Locate the cell with the specified text and output its (X, Y) center coordinate. 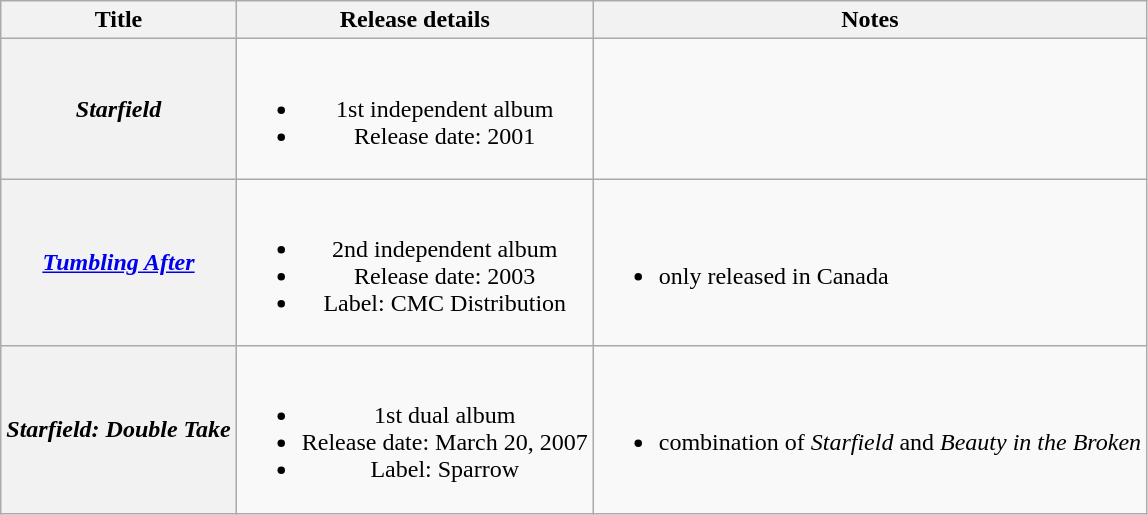
Release details (414, 20)
Starfield: Double Take (119, 430)
2nd independent albumRelease date: 2003Label: CMC Distribution (414, 262)
Starfield (119, 109)
1st dual albumRelease date: March 20, 2007Label: Sparrow (414, 430)
only released in Canada (870, 262)
1st independent albumRelease date: 2001 (414, 109)
combination of Starfield and Beauty in the Broken (870, 430)
Title (119, 20)
Notes (870, 20)
Tumbling After (119, 262)
